From the cell containing the given text, extract its center point as (x, y) coordinate. 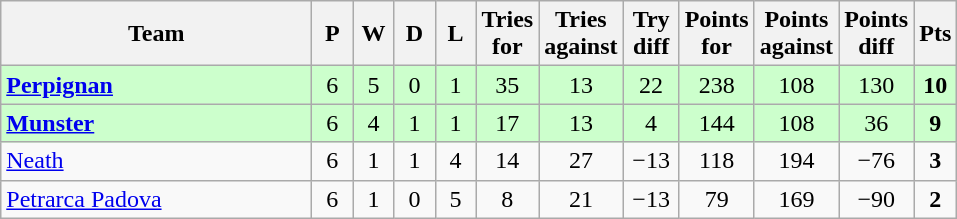
79 (716, 199)
Perpignan (156, 85)
Pts (936, 34)
Try diff (651, 34)
Points for (716, 34)
17 (508, 123)
118 (716, 161)
10 (936, 85)
Points diff (876, 34)
Tries against (581, 34)
14 (508, 161)
−90 (876, 199)
−76 (876, 161)
36 (876, 123)
P (332, 34)
22 (651, 85)
130 (876, 85)
Neath (156, 161)
238 (716, 85)
8 (508, 199)
L (456, 34)
144 (716, 123)
Tries for (508, 34)
D (414, 34)
Munster (156, 123)
Points against (796, 34)
3 (936, 161)
W (374, 34)
2 (936, 199)
Petrarca Padova (156, 199)
169 (796, 199)
35 (508, 85)
21 (581, 199)
27 (581, 161)
194 (796, 161)
9 (936, 123)
Team (156, 34)
